Scan for the cell matching the given text and deliver its (X, Y) coordinate at center. 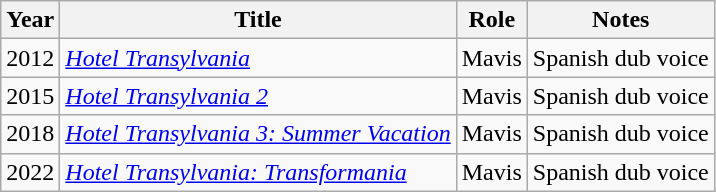
Hotel Transylvania (258, 58)
Hotel Transylvania 2 (258, 96)
Notes (620, 20)
Title (258, 20)
2012 (30, 58)
Hotel Transylvania 3: Summer Vacation (258, 134)
Role (492, 20)
Year (30, 20)
2022 (30, 172)
2018 (30, 134)
2015 (30, 96)
Hotel Transylvania: Transformania (258, 172)
